Scan for the cell matching the given text and deliver its (x, y) coordinate at center. 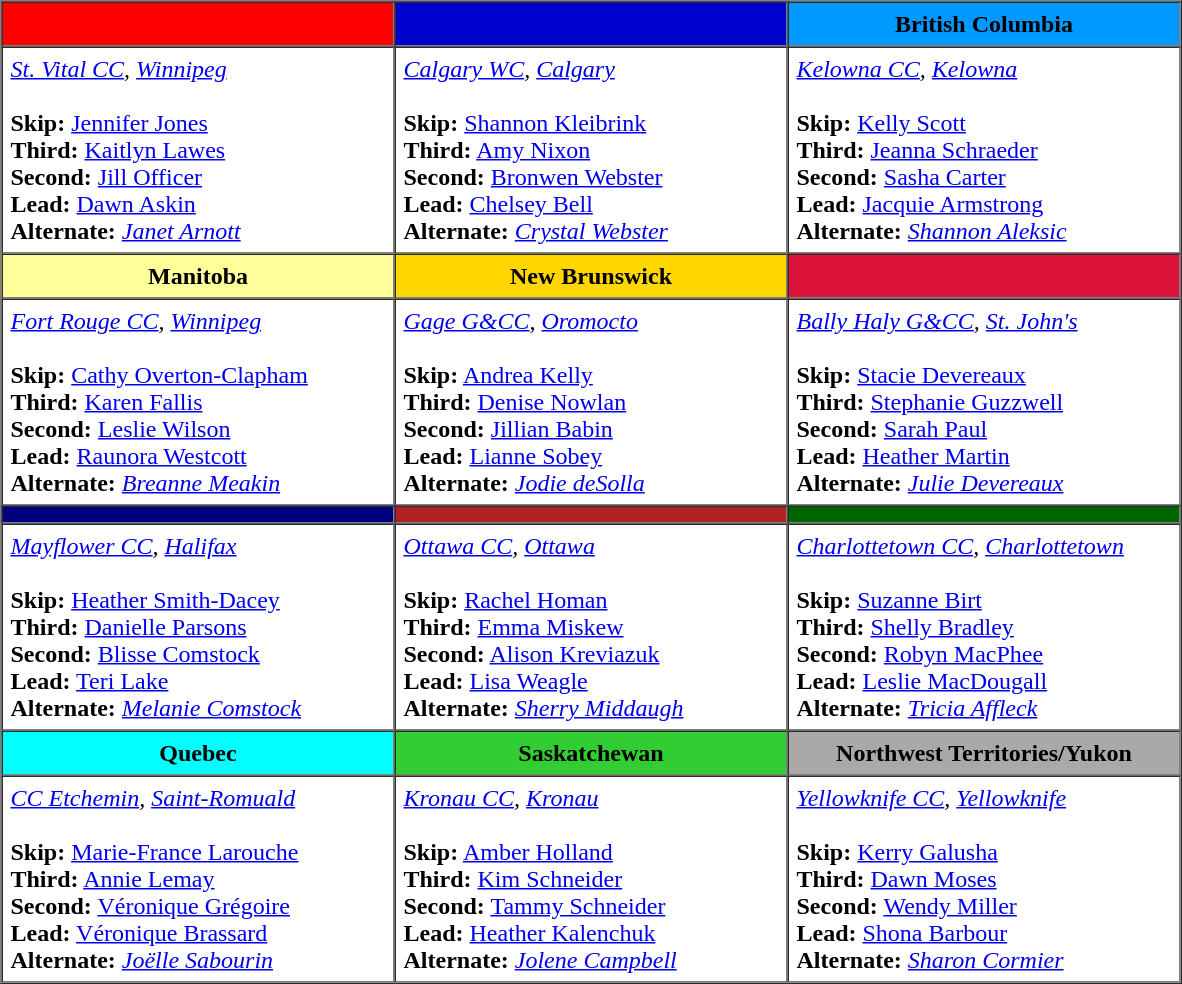
Kronau CC, KronauSkip: Amber Holland Third: Kim Schneider Second: Tammy Schneider Lead: Heather Kalenchuk Alternate: Jolene Campbell (590, 880)
Calgary WC, CalgarySkip: Shannon Kleibrink Third: Amy Nixon Second: Bronwen Webster Lead: Chelsey Bell Alternate: Crystal Webster (590, 150)
Ottawa CC, OttawaSkip: Rachel Homan Third: Emma Miskew Second: Alison Kreviazuk Lead: Lisa Weagle Alternate: Sherry Middaugh (590, 628)
Mayflower CC, HalifaxSkip: Heather Smith-Dacey Third: Danielle Parsons Second: Blisse Comstock Lead: Teri Lake Alternate: Melanie Comstock (198, 628)
Yellowknife CC, YellowknifeSkip: Kerry Galusha Third: Dawn Moses Second: Wendy Miller Lead: Shona Barbour Alternate: Sharon Cormier (984, 880)
Fort Rouge CC, WinnipegSkip: Cathy Overton-Clapham Third: Karen Fallis Second: Leslie Wilson Lead: Raunora Westcott Alternate: Breanne Meakin (198, 402)
Saskatchewan (590, 752)
Bally Haly G&CC, St. John'sSkip: Stacie Devereaux Third: Stephanie Guzzwell Second: Sarah Paul Lead: Heather Martin Alternate: Julie Devereaux (984, 402)
Manitoba (198, 276)
St. Vital CC, WinnipegSkip: Jennifer Jones Third: Kaitlyn Lawes Second: Jill Officer Lead: Dawn Askin Alternate: Janet Arnott (198, 150)
Northwest Territories/Yukon (984, 752)
Charlottetown CC, CharlottetownSkip: Suzanne Birt Third: Shelly Bradley Second: Robyn MacPhee Lead: Leslie MacDougall Alternate: Tricia Affleck (984, 628)
New Brunswick (590, 276)
Quebec (198, 752)
Kelowna CC, KelownaSkip: Kelly Scott Third: Jeanna Schraeder Second: Sasha Carter Lead: Jacquie Armstrong Alternate: Shannon Aleksic (984, 150)
Gage G&CC, OromoctoSkip: Andrea Kelly Third: Denise Nowlan Second: Jillian Babin Lead: Lianne Sobey Alternate: Jodie deSolla (590, 402)
British Columbia (984, 24)
